Detect which cell encompasses the target text, then output its (x, y) center coordinate. 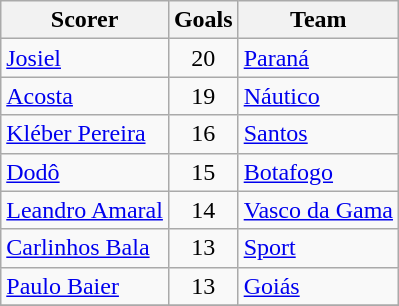
Scorer (85, 20)
Sport (318, 248)
20 (203, 58)
Carlinhos Bala (85, 248)
Team (318, 20)
Josiel (85, 58)
Goals (203, 20)
Leandro Amaral (85, 210)
Vasco da Gama (318, 210)
Kléber Pereira (85, 134)
Paraná (318, 58)
16 (203, 134)
Santos (318, 134)
Dodô (85, 172)
Botafogo (318, 172)
19 (203, 96)
14 (203, 210)
Acosta (85, 96)
Goiás (318, 286)
Náutico (318, 96)
15 (203, 172)
Paulo Baier (85, 286)
